Pinpoint the cell where the given text exists, returning its (x, y) midpoint coordinate. 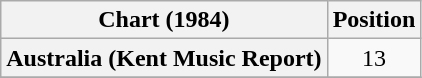
Position (374, 20)
13 (374, 58)
Australia (Kent Music Report) (164, 58)
Chart (1984) (164, 20)
